Determine the (X, Y) coordinate at the center of the cell enclosing the given text.  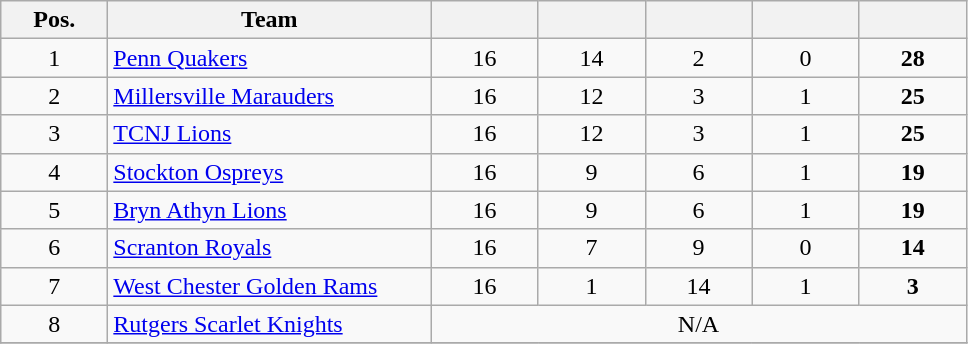
28 (912, 58)
5 (54, 210)
Stockton Ospreys (270, 172)
Pos. (54, 20)
West Chester Golden Rams (270, 286)
Penn Quakers (270, 58)
4 (54, 172)
Scranton Royals (270, 248)
TCNJ Lions (270, 134)
Team (270, 20)
Rutgers Scarlet Knights (270, 324)
Millersville Marauders (270, 96)
N/A (698, 324)
8 (54, 324)
Bryn Athyn Lions (270, 210)
